Search for the cell housing the specified text and yield its [x, y] center coordinate. 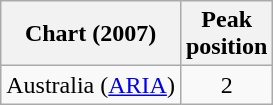
2 [226, 85]
Chart (2007) [91, 34]
Peakposition [226, 34]
Australia (ARIA) [91, 85]
